Search for the cell housing the specified text and yield its [x, y] center coordinate. 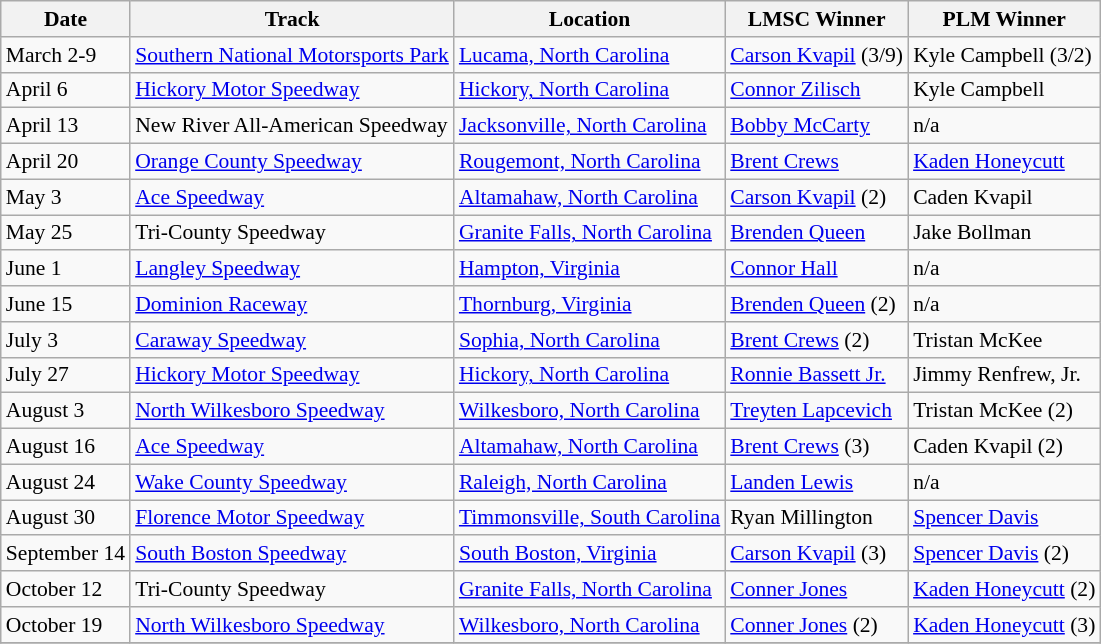
Rougemont, North Carolina [590, 162]
LMSC Winner [816, 19]
Carson Kvapil (2) [816, 197]
April 20 [66, 162]
Jake Bollman [1004, 233]
Jimmy Renfrew, Jr. [1004, 375]
Brenden Queen (2) [816, 304]
June 15 [66, 304]
Kaden Honeycutt (2) [1004, 589]
Brent Crews (2) [816, 340]
Lucama, North Carolina [590, 55]
Brent Crews (3) [816, 447]
April 13 [66, 126]
Jacksonville, North Carolina [590, 126]
Date [66, 19]
Raleigh, North Carolina [590, 482]
Kaden Honeycutt (3) [1004, 625]
Kaden Honeycutt [1004, 162]
Kyle Campbell [1004, 90]
PLM Winner [1004, 19]
Conner Jones [816, 589]
Dominion Raceway [292, 304]
Spencer Davis [1004, 518]
June 1 [66, 269]
Carson Kvapil (3/9) [816, 55]
New River All-American Speedway [292, 126]
Spencer Davis (2) [1004, 554]
Tristan McKee [1004, 340]
Caraway Speedway [292, 340]
May 25 [66, 233]
Track [292, 19]
Treyten Lapcevich [816, 411]
March 2-9 [66, 55]
April 6 [66, 90]
Hampton, Virginia [590, 269]
Brenden Queen [816, 233]
Southern National Motorsports Park [292, 55]
Carson Kvapil (3) [816, 554]
Brent Crews [816, 162]
Landen Lewis [816, 482]
Bobby McCarty [816, 126]
Langley Speedway [292, 269]
Conner Jones (2) [816, 625]
Thornburg, Virginia [590, 304]
Ronnie Bassett Jr. [816, 375]
Caden Kvapil [1004, 197]
August 16 [66, 447]
Kyle Campbell (3/2) [1004, 55]
October 19 [66, 625]
August 30 [66, 518]
October 12 [66, 589]
Florence Motor Speedway [292, 518]
Sophia, North Carolina [590, 340]
South Boston Speedway [292, 554]
South Boston, Virginia [590, 554]
Timmonsville, South Carolina [590, 518]
Ryan Millington [816, 518]
May 3 [66, 197]
Connor Hall [816, 269]
Orange County Speedway [292, 162]
July 27 [66, 375]
August 3 [66, 411]
Caden Kvapil (2) [1004, 447]
Connor Zilisch [816, 90]
Wake County Speedway [292, 482]
August 24 [66, 482]
Tristan McKee (2) [1004, 411]
Location [590, 19]
July 3 [66, 340]
September 14 [66, 554]
